Return the (X, Y) coordinate for the center point of the cell that contains the specified text.  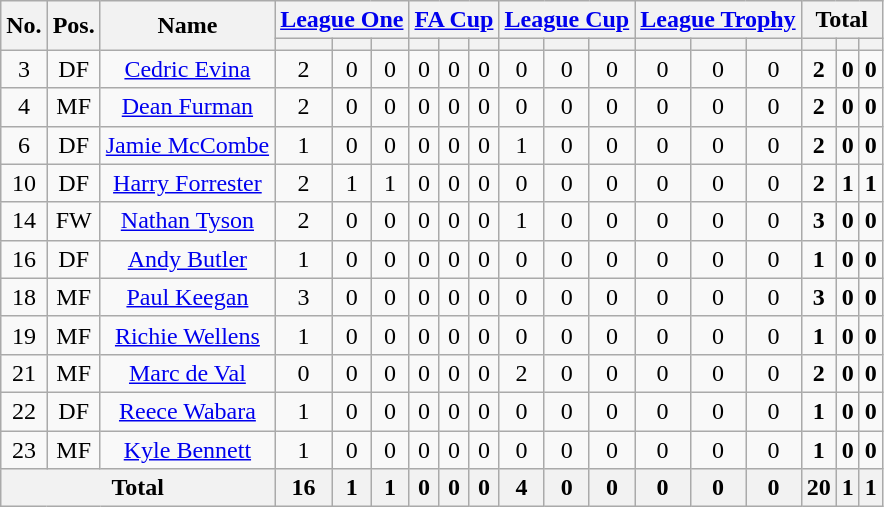
10 (24, 183)
6 (24, 145)
19 (24, 335)
21 (24, 373)
23 (24, 449)
Harry Forrester (187, 183)
League Cup (567, 20)
FW (74, 221)
Pos. (74, 26)
Name (187, 26)
Richie Wellens (187, 335)
Marc de Val (187, 373)
Kyle Bennett (187, 449)
Dean Furman (187, 107)
Andy Butler (187, 259)
14 (24, 221)
22 (24, 411)
Nathan Tyson (187, 221)
Paul Keegan (187, 297)
18 (24, 297)
20 (818, 488)
Reece Wabara (187, 411)
Cedric Evina (187, 69)
Jamie McCombe (187, 145)
FA Cup (454, 20)
League One (342, 20)
No. (24, 26)
League Trophy (718, 20)
